Find where the given text appears and provide that cell's center as (x, y) coordinate. 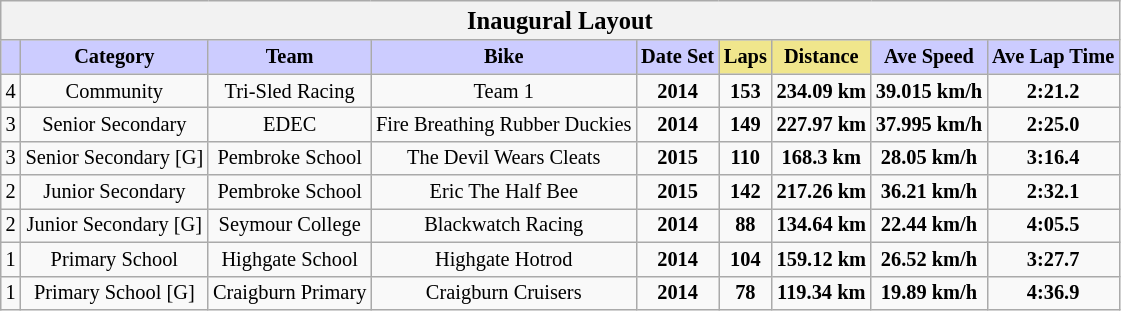
142 (746, 192)
Junior Secondary [G] (114, 225)
Tri-Sled Racing (290, 91)
Ave Speed (929, 57)
EDEC (290, 124)
37.995 km/h (929, 124)
The Devil Wears Cleats (504, 158)
Laps (746, 57)
Senior Secondary [G] (114, 158)
Date Set (678, 57)
Junior Secondary (114, 192)
Ave Lap Time (1053, 57)
Fire Breathing Rubber Duckies (504, 124)
26.52 km/h (929, 259)
159.12 km (822, 259)
4 (11, 91)
Inaugural Layout (560, 20)
104 (746, 259)
28.05 km/h (929, 158)
2:32.1 (1053, 192)
Craigburn Primary (290, 293)
36.21 km/h (929, 192)
Seymour College (290, 225)
Blackwatch Racing (504, 225)
134.64 km (822, 225)
110 (746, 158)
Team 1 (504, 91)
Category (114, 57)
4:36.9 (1053, 293)
Senior Secondary (114, 124)
78 (746, 293)
149 (746, 124)
4:05.5 (1053, 225)
217.26 km (822, 192)
2:25.0 (1053, 124)
19.89 km/h (929, 293)
Craigburn Cruisers (504, 293)
153 (746, 91)
Highgate Hotrod (504, 259)
234.09 km (822, 91)
39.015 km/h (929, 91)
22.44 km/h (929, 225)
2:21.2 (1053, 91)
Community (114, 91)
3:27.7 (1053, 259)
Team (290, 57)
Distance (822, 57)
227.97 km (822, 124)
Highgate School (290, 259)
119.34 km (822, 293)
88 (746, 225)
Primary School [G] (114, 293)
3:16.4 (1053, 158)
Bike (504, 57)
Primary School (114, 259)
168.3 km (822, 158)
Eric The Half Bee (504, 192)
